Find where the given text appears and provide that cell's center as [X, Y] coordinate. 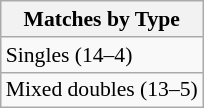
Matches by Type [102, 19]
Mixed doubles (13–5) [102, 90]
Singles (14–4) [102, 55]
